Search for the cell housing the specified text and yield its (X, Y) center coordinate. 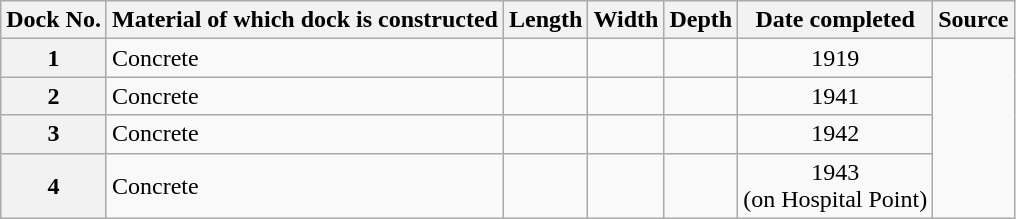
Depth (701, 20)
1943 (on Hospital Point) (836, 186)
Width (626, 20)
Material of which dock is constructed (304, 20)
1 (54, 58)
Length (546, 20)
Source (974, 20)
Dock No. (54, 20)
2 (54, 96)
1919 (836, 58)
3 (54, 134)
4 (54, 186)
1942 (836, 134)
1941 (836, 96)
Date completed (836, 20)
